Return (x, y) of the center of cell containing provided text 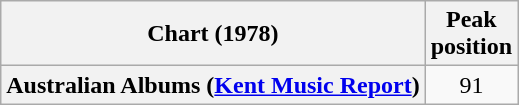
Peakposition (471, 34)
Chart (1978) (213, 34)
91 (471, 85)
Australian Albums (Kent Music Report) (213, 85)
